Search for the cell housing the specified text and yield its (X, Y) center coordinate. 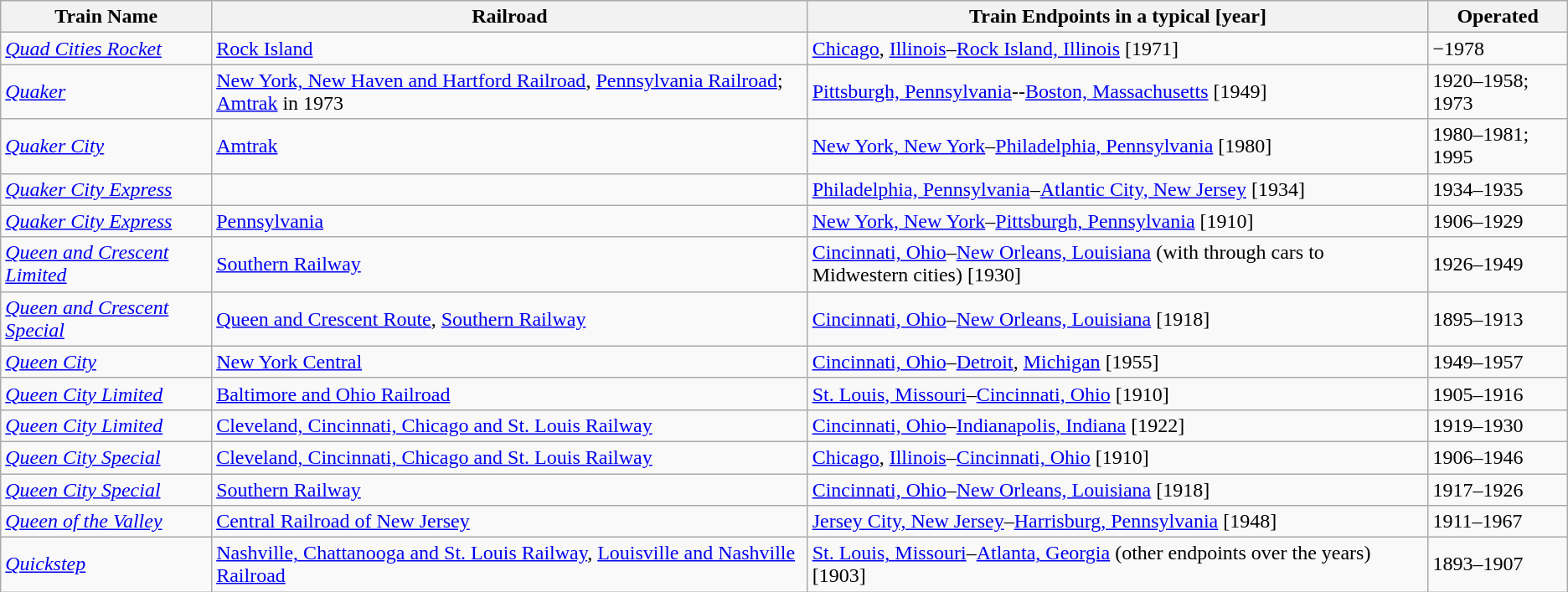
Rock Island (510, 49)
Operated (1498, 17)
Queen and Crescent Special (106, 318)
1934–1935 (1498, 189)
Pittsburgh, Pennsylvania--Boston, Massachusetts [1949] (1117, 92)
New York, New York–Pittsburgh, Pennsylvania [1910] (1117, 221)
Queen City (106, 362)
New York, New York–Philadelphia, Pennsylvania [1980] (1117, 146)
Chicago, Illinois–Rock Island, Illinois [1971] (1117, 49)
1906–1929 (1498, 221)
1919–1930 (1498, 425)
1905–1916 (1498, 394)
Jersey City, New Jersey–Harrisburg, Pennsylvania [1948] (1117, 522)
Queen of the Valley (106, 522)
1980–1981; 1995 (1498, 146)
1917–1926 (1498, 490)
St. Louis, Missouri–Atlanta, Georgia (other endpoints over the years) [1903] (1117, 564)
New York, New Haven and Hartford Railroad, Pennsylvania Railroad; Amtrak in 1973 (510, 92)
1893–1907 (1498, 564)
Cincinnati, Ohio–Detroit, Michigan [1955] (1117, 362)
Amtrak (510, 146)
Baltimore and Ohio Railroad (510, 394)
Train Endpoints in a typical [year] (1117, 17)
Queen and Crescent Limited (106, 265)
−1978 (1498, 49)
Quaker (106, 92)
Cincinnati, Ohio–New Orleans, Louisiana (with through cars to Midwestern cities) [1930] (1117, 265)
Pennsylvania (510, 221)
1906–1946 (1498, 457)
1911–1967 (1498, 522)
Nashville, Chattanooga and St. Louis Railway, Louisville and Nashville Railroad (510, 564)
St. Louis, Missouri–Cincinnati, Ohio [1910] (1117, 394)
Philadelphia, Pennsylvania–Atlantic City, New Jersey [1934] (1117, 189)
1920–1958; 1973 (1498, 92)
Quad Cities Rocket (106, 49)
1926–1949 (1498, 265)
1949–1957 (1498, 362)
Railroad (510, 17)
Cincinnati, Ohio–Indianapolis, Indiana [1922] (1117, 425)
Queen and Crescent Route, Southern Railway (510, 318)
1895–1913 (1498, 318)
Quaker City (106, 146)
New York Central (510, 362)
Chicago, Illinois–Cincinnati, Ohio [1910] (1117, 457)
Central Railroad of New Jersey (510, 522)
Quickstep (106, 564)
Train Name (106, 17)
